Locate the cell with the specified text and output its [x, y] center coordinate. 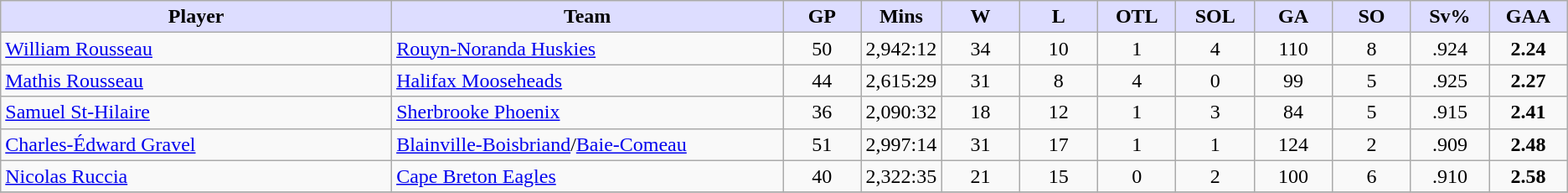
William Rousseau [196, 49]
Mins [901, 17]
21 [980, 176]
Charles-Édward Gravel [196, 144]
.925 [1449, 81]
Cape Breton Eagles [588, 176]
40 [823, 176]
.910 [1449, 176]
Rouyn-Noranda Huskies [588, 49]
3 [1215, 112]
2,322:35 [901, 176]
Player [196, 17]
.909 [1449, 144]
2.41 [1529, 112]
18 [980, 112]
OTL [1137, 17]
36 [823, 112]
2.58 [1529, 176]
Team [588, 17]
10 [1059, 49]
SOL [1215, 17]
2.24 [1529, 49]
110 [1293, 49]
100 [1293, 176]
Halifax Mooseheads [588, 81]
84 [1293, 112]
6 [1372, 176]
99 [1293, 81]
Samuel St-Hilaire [196, 112]
44 [823, 81]
W [980, 17]
Sherbrooke Phoenix [588, 112]
Nicolas Ruccia [196, 176]
12 [1059, 112]
34 [980, 49]
Blainville-Boisbriand/Baie-Comeau [588, 144]
2,615:29 [901, 81]
Sv% [1449, 17]
L [1059, 17]
124 [1293, 144]
2.27 [1529, 81]
Mathis Rousseau [196, 81]
2,997:14 [901, 144]
.924 [1449, 49]
2,090:32 [901, 112]
15 [1059, 176]
2.48 [1529, 144]
GA [1293, 17]
50 [823, 49]
GAA [1529, 17]
.915 [1449, 112]
51 [823, 144]
GP [823, 17]
2,942:12 [901, 49]
SO [1372, 17]
17 [1059, 144]
